Return [x, y] of the center of cell containing provided text 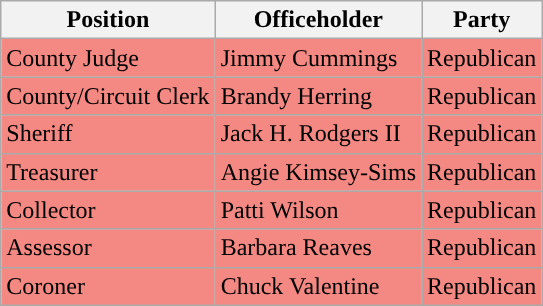
County Judge [108, 58]
Collector [108, 210]
Officeholder [318, 20]
Coroner [108, 286]
Position [108, 20]
Barbara Reaves [318, 248]
Angie Kimsey-Sims [318, 172]
Sheriff [108, 134]
Jack H. Rodgers II [318, 134]
Assessor [108, 248]
County/Circuit Clerk [108, 96]
Brandy Herring [318, 96]
Party [482, 20]
Treasurer [108, 172]
Jimmy Cummings [318, 58]
Chuck Valentine [318, 286]
Patti Wilson [318, 210]
